Search for the cell housing the specified text and yield its (X, Y) center coordinate. 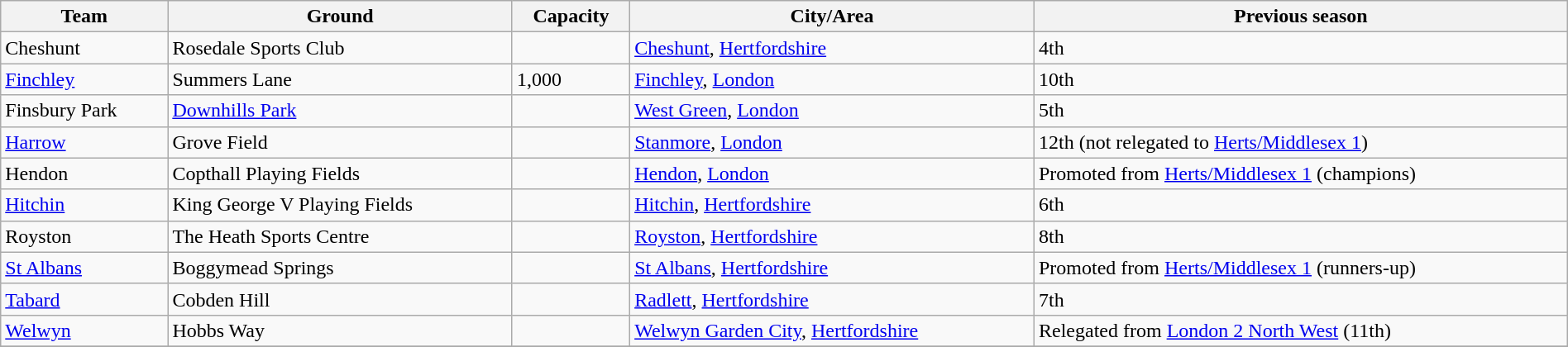
Downhills Park (341, 111)
St Albans, Hertfordshire (832, 268)
Promoted from Herts/Middlesex 1 (runners-up) (1300, 268)
Boggymead Springs (341, 268)
8th (1300, 236)
Relegated from London 2 North West (11th) (1300, 330)
Royston, Hertfordshire (832, 236)
City/Area (832, 17)
Hitchin, Hertfordshire (832, 205)
7th (1300, 299)
Stanmore, London (832, 142)
Welwyn (84, 330)
Hitchin (84, 205)
Promoted from Herts/Middlesex 1 (champions) (1300, 173)
Ground (341, 17)
Hendon, London (832, 173)
The Heath Sports Centre (341, 236)
Radlett, Hertfordshire (832, 299)
Royston (84, 236)
Copthall Playing Fields (341, 173)
Rosedale Sports Club (341, 48)
Hobbs Way (341, 330)
10th (1300, 79)
West Green, London (832, 111)
Finsbury Park (84, 111)
Harrow (84, 142)
Team (84, 17)
Cobden Hill (341, 299)
Finchley, London (832, 79)
6th (1300, 205)
Welwyn Garden City, Hertfordshire (832, 330)
St Albans (84, 268)
Grove Field (341, 142)
Capacity (571, 17)
Tabard (84, 299)
Summers Lane (341, 79)
Finchley (84, 79)
Hendon (84, 173)
Cheshunt, Hertfordshire (832, 48)
King George V Playing Fields (341, 205)
Cheshunt (84, 48)
Previous season (1300, 17)
4th (1300, 48)
12th (not relegated to Herts/Middlesex 1) (1300, 142)
5th (1300, 111)
1,000 (571, 79)
